Extract the (x, y) coordinate from the center of the cell holding the provided text.  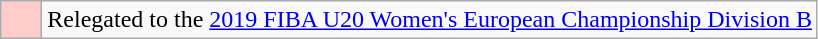
Relegated to the 2019 FIBA U20 Women's European Championship Division B (430, 20)
